Provide the [x, y] coordinate of the cell's center where the given text is located.  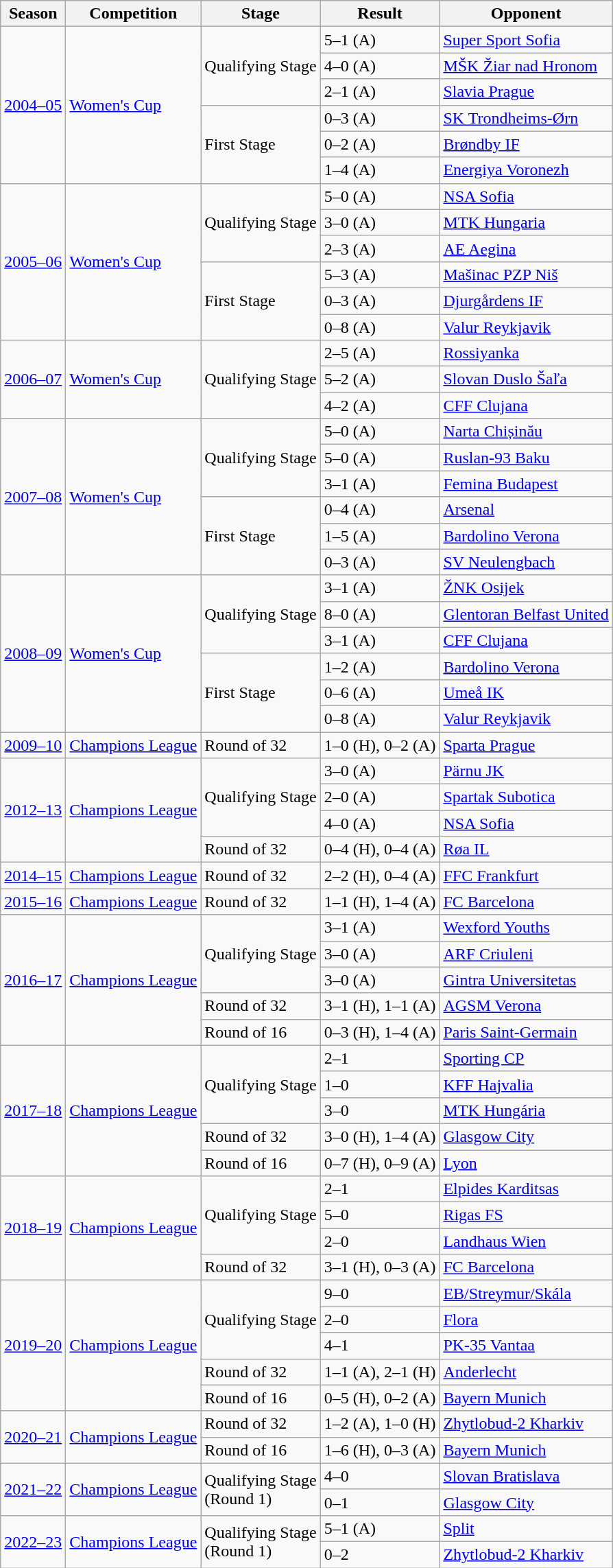
2004–05 [33, 105]
1–1 (H), 1–4 (A) [380, 902]
0–2 (A) [380, 144]
MTK Hungaria [526, 222]
0–7 (H), 0–9 (A) [380, 1163]
Slovan Duslo Šaľa [526, 379]
ARF Criuleni [526, 954]
ŽNK Osijek [526, 588]
Sporting CP [526, 1058]
3–1 (H), 0–3 (A) [380, 1267]
SK Trondheims-Ørn [526, 118]
0–1 [380, 1502]
Narta Chișinău [526, 432]
2015–16 [33, 902]
Super Sport Sofia [526, 40]
2–2 (H), 0–4 (A) [380, 876]
5–3 (A) [380, 274]
1–0 [380, 1084]
Djurgårdens IF [526, 301]
Anderlecht [526, 1372]
1–5 (A) [380, 536]
2–0 (A) [380, 797]
Landhaus Wien [526, 1241]
4–2 (A) [380, 406]
SV Neulengbach [526, 562]
Brøndby IF [526, 144]
1–6 (H), 0–3 (A) [380, 1450]
Spartak Subotica [526, 797]
PK-35 Vantaa [526, 1346]
2006–07 [33, 379]
Umeå IK [526, 692]
1–1 (A), 2–1 (H) [380, 1372]
Femina Budapest [526, 484]
Sparta Prague [526, 745]
AE Aegina [526, 248]
0–4 (H), 0–4 (A) [380, 850]
Split [526, 1528]
5–2 (A) [380, 379]
2007–08 [33, 497]
AGSM Verona [526, 1006]
Ruslan-93 Baku [526, 458]
2–1 (A) [380, 92]
Rossiyanka [526, 353]
2019–20 [33, 1346]
2005–06 [33, 261]
Flora [526, 1320]
0–4 (A) [380, 510]
2021–22 [33, 1489]
4–1 [380, 1346]
MTK Hungária [526, 1110]
Wexford Youths [526, 928]
0–3 (H), 1–4 (A) [380, 1032]
2009–10 [33, 745]
Gintra Universitetas [526, 980]
2018–19 [33, 1228]
1–0 (H), 0–2 (A) [380, 745]
Competition [133, 14]
EB/Streymur/Skála [526, 1294]
3–0 (H), 1–4 (A) [380, 1136]
1–2 (A), 1–0 (H) [380, 1424]
2–5 (A) [380, 353]
8–0 (A) [380, 614]
0–2 [380, 1554]
0–6 (A) [380, 692]
5–0 [380, 1215]
Energiya Voronezh [526, 170]
2008–09 [33, 653]
2020–21 [33, 1437]
MŠK Žiar nad Hronom [526, 66]
2012–13 [33, 810]
2017–18 [33, 1110]
Slovan Bratislava [526, 1476]
2014–15 [33, 876]
3–0 [380, 1110]
Lyon [526, 1163]
Rigas FS [526, 1215]
1–2 (A) [380, 666]
9–0 [380, 1294]
2016–17 [33, 980]
Mašinac PZP Niš [526, 274]
Arsenal [526, 510]
Slavia Prague [526, 92]
Glentoran Belfast United [526, 614]
Result [380, 14]
Opponent [526, 14]
3–1 (H), 1–1 (A) [380, 1006]
Stage [261, 14]
2–3 (A) [380, 248]
2022–23 [33, 1541]
4–0 [380, 1476]
Paris Saint-Germain [526, 1032]
Røa IL [526, 850]
KFF Hajvalia [526, 1084]
Pärnu JK [526, 771]
Season [33, 14]
0–5 (H), 0–2 (A) [380, 1398]
Elpides Karditsas [526, 1189]
1–4 (A) [380, 170]
FFC Frankfurt [526, 876]
